Return [x, y] of the center of cell containing provided text 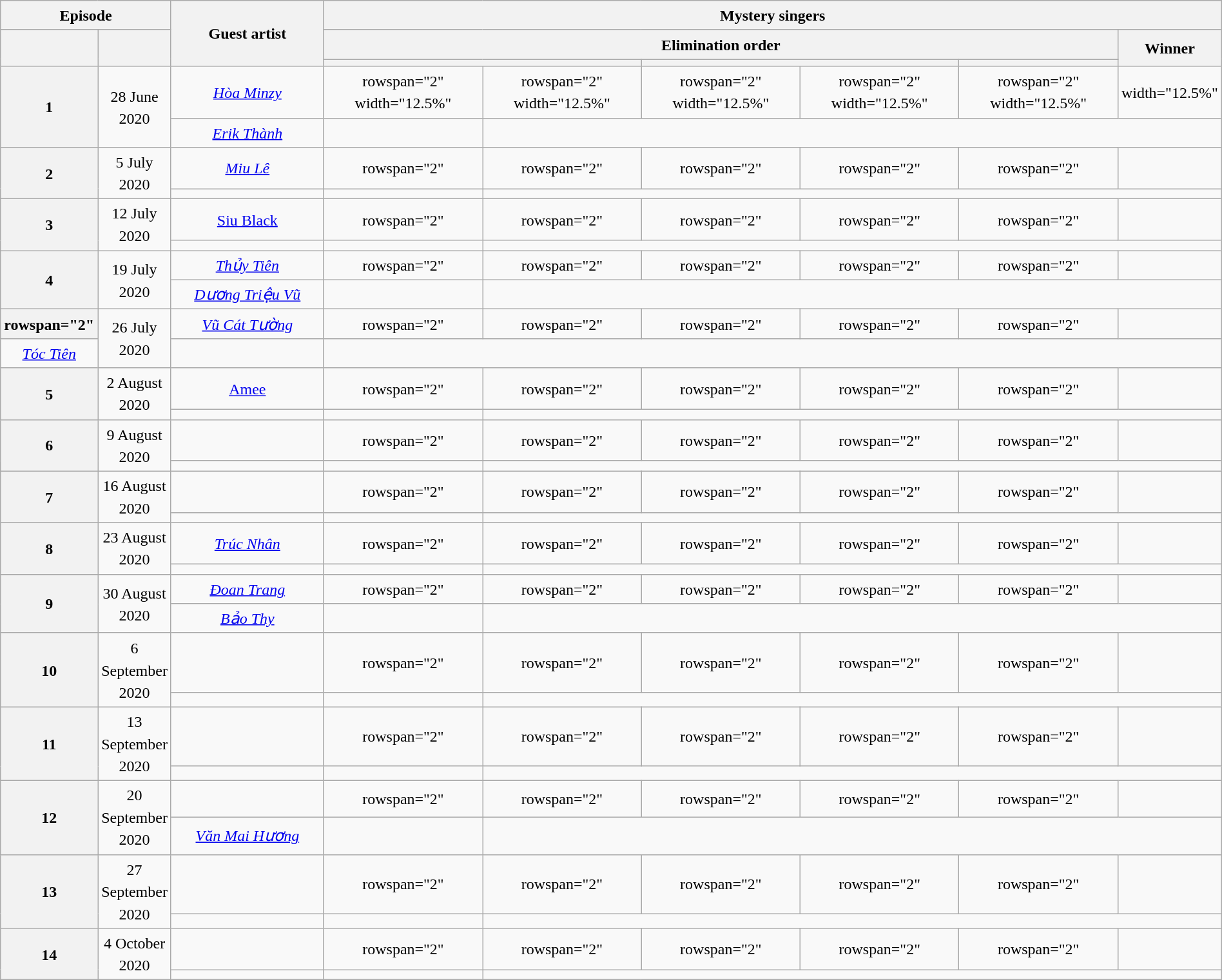
19 July 2020 [135, 280]
12 July 2020 [135, 225]
Bảo Thy [247, 619]
Winner [1169, 48]
7 [49, 497]
Thủy Tiên [247, 265]
16 August 2020 [135, 497]
Đoan Trang [247, 589]
1 [49, 107]
2 August 2020 [135, 394]
Amee [247, 389]
26 July 2020 [135, 339]
Mystery singers [772, 15]
Dương Triệu Vũ [247, 294]
Miu Lê [247, 168]
28 June 2020 [135, 107]
11 [49, 744]
20 September 2020 [135, 817]
Trúc Nhân [247, 543]
13 September 2020 [135, 744]
8 [49, 548]
4 October 2020 [135, 954]
23 August 2020 [135, 548]
27 September 2020 [135, 892]
5 July 2020 [135, 173]
Hòa Minzy [247, 92]
13 [49, 892]
10 [49, 670]
Siu Black [247, 220]
Erik Thành [247, 133]
9 [49, 603]
2 [49, 173]
Elimination order [721, 44]
Episode [86, 15]
6 September 2020 [135, 670]
3 [49, 225]
14 [49, 954]
4 [49, 280]
5 [49, 394]
12 [49, 817]
Guest artist [247, 34]
6 [49, 445]
9 August 2020 [135, 445]
30 August 2020 [135, 603]
Vũ Cát Tường [247, 324]
width="12.5%" [1169, 92]
Tóc Tiên [49, 353]
Văn Mai Hương [247, 836]
